Search for the cell housing the specified text and yield its [X, Y] center coordinate. 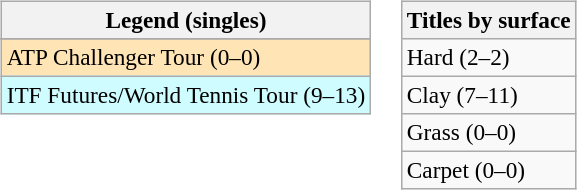
Hard (2–2) [488, 57]
Grass (0–0) [488, 133]
Titles by surface [488, 20]
ITF Futures/World Tennis Tour (9–13) [186, 95]
Legend (singles) [186, 20]
Carpet (0–0) [488, 171]
ATP Challenger Tour (0–0) [186, 57]
Clay (7–11) [488, 95]
